Identify which cell holds the provided text, then report its [X, Y] central coordinate. 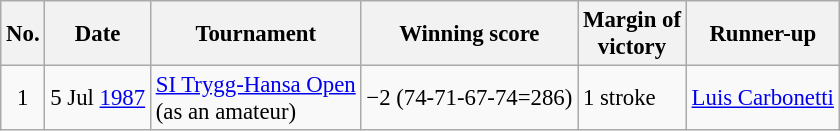
−2 (74-71-67-74=286) [470, 98]
Runner-up [762, 34]
1 [23, 98]
Date [98, 34]
No. [23, 34]
5 Jul 1987 [98, 98]
Winning score [470, 34]
Luis Carbonetti [762, 98]
Tournament [256, 34]
1 stroke [632, 98]
SI Trygg-Hansa Open (as an amateur) [256, 98]
Margin ofvictory [632, 34]
